Capture the cell that displays the provided text and extract its (x, y) central coordinate. 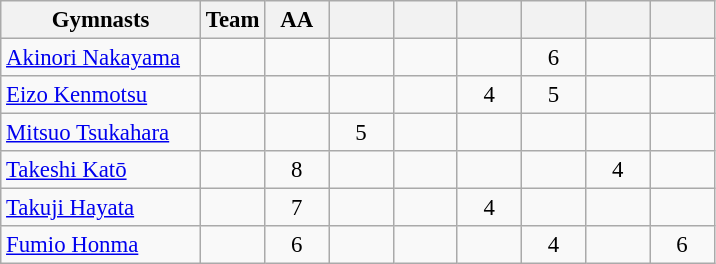
AA (297, 20)
Takeshi Katō (101, 170)
Fumio Honma (101, 245)
8 (297, 170)
Mitsuo Tsukahara (101, 133)
7 (297, 208)
Eizo Kenmotsu (101, 95)
Gymnasts (101, 20)
Takuji Hayata (101, 208)
Akinori Nakayama (101, 58)
Team (232, 20)
